Identify which cell holds the provided text, then report its [X, Y] central coordinate. 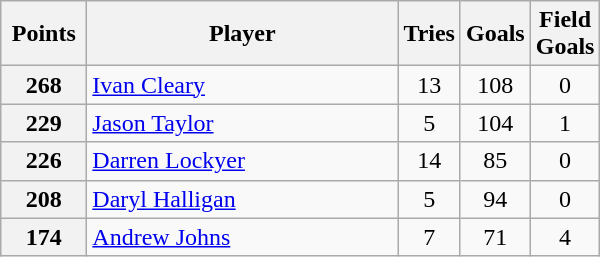
4 [565, 237]
13 [430, 85]
Tries [430, 34]
7 [430, 237]
268 [44, 85]
85 [495, 161]
Player [242, 34]
Darren Lockyer [242, 161]
208 [44, 199]
Andrew Johns [242, 237]
Jason Taylor [242, 123]
229 [44, 123]
108 [495, 85]
Field Goals [565, 34]
Daryl Halligan [242, 199]
71 [495, 237]
226 [44, 161]
104 [495, 123]
14 [430, 161]
Points [44, 34]
Ivan Cleary [242, 85]
94 [495, 199]
174 [44, 237]
1 [565, 123]
Goals [495, 34]
